Locate the cell with the specified text and output its (x, y) center coordinate. 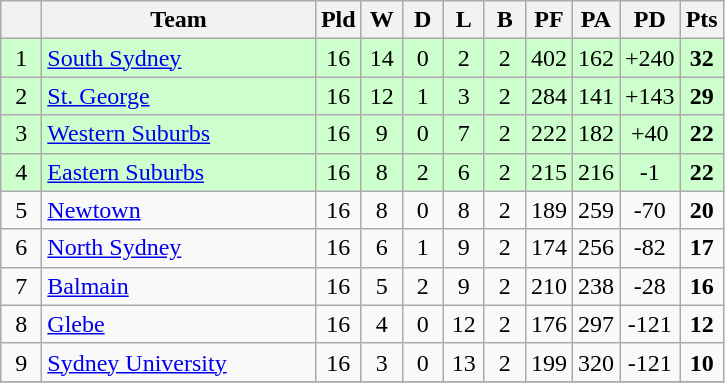
+143 (650, 96)
Team (179, 20)
PF (548, 20)
402 (548, 58)
PA (596, 20)
238 (596, 286)
L (464, 20)
20 (702, 210)
Western Suburbs (179, 134)
256 (596, 248)
Pld (338, 20)
+240 (650, 58)
South Sydney (179, 58)
222 (548, 134)
Balmain (179, 286)
162 (596, 58)
14 (382, 58)
10 (702, 362)
Glebe (179, 324)
215 (548, 172)
D (422, 20)
17 (702, 248)
Eastern Suburbs (179, 172)
-82 (650, 248)
176 (548, 324)
29 (702, 96)
199 (548, 362)
216 (596, 172)
-70 (650, 210)
182 (596, 134)
259 (596, 210)
-28 (650, 286)
-1 (650, 172)
North Sydney (179, 248)
32 (702, 58)
174 (548, 248)
PD (650, 20)
B (504, 20)
St. George (179, 96)
284 (548, 96)
Pts (702, 20)
+40 (650, 134)
13 (464, 362)
320 (596, 362)
W (382, 20)
Sydney University (179, 362)
141 (596, 96)
210 (548, 286)
297 (596, 324)
Newtown (179, 210)
189 (548, 210)
